Capture the cell that displays the provided text and extract its [X, Y] central coordinate. 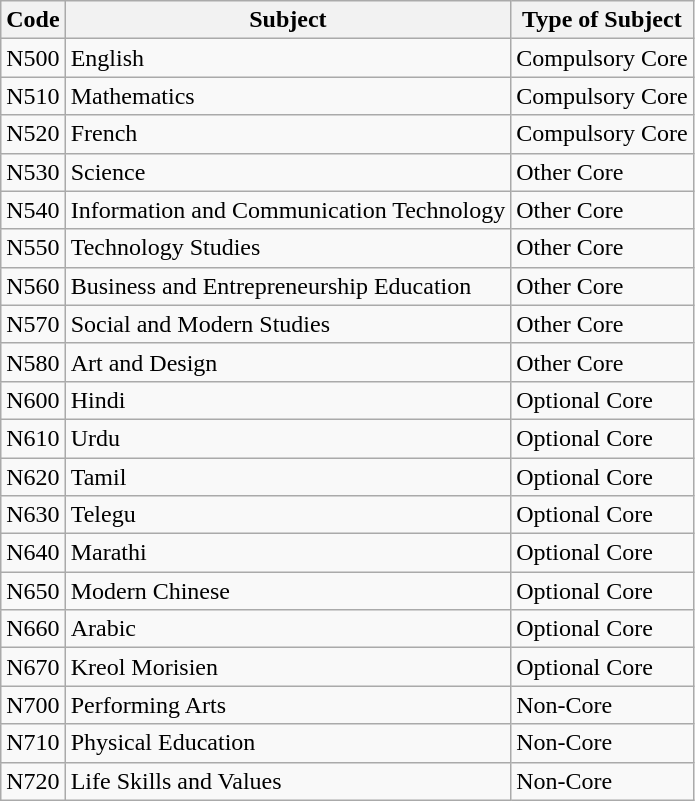
N530 [33, 172]
Kreol Morisien [288, 667]
Mathematics [288, 96]
Performing Arts [288, 705]
Physical Education [288, 743]
Hindi [288, 400]
N700 [33, 705]
N560 [33, 286]
Social and Modern Studies [288, 324]
Information and Communication Technology [288, 210]
Art and Design [288, 362]
Life Skills and Values [288, 781]
Code [33, 20]
Type of Subject [602, 20]
Marathi [288, 553]
English [288, 58]
N710 [33, 743]
N580 [33, 362]
French [288, 134]
N670 [33, 667]
Telegu [288, 515]
Technology Studies [288, 248]
N630 [33, 515]
N500 [33, 58]
N540 [33, 210]
N550 [33, 248]
N650 [33, 591]
Subject [288, 20]
N610 [33, 438]
N660 [33, 629]
Business and Entrepreneurship Education [288, 286]
N620 [33, 477]
N640 [33, 553]
Tamil [288, 477]
N600 [33, 400]
Urdu [288, 438]
N510 [33, 96]
Arabic [288, 629]
N570 [33, 324]
Science [288, 172]
N520 [33, 134]
Modern Chinese [288, 591]
N720 [33, 781]
